For the text-containing cell, return its midpoint in (X, Y) coordinate format. 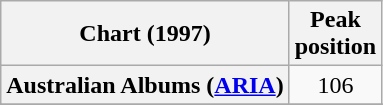
Chart (1997) (145, 34)
106 (335, 85)
Peakposition (335, 34)
Australian Albums (ARIA) (145, 85)
